Find where the given text appears and provide that cell's center as (x, y) coordinate. 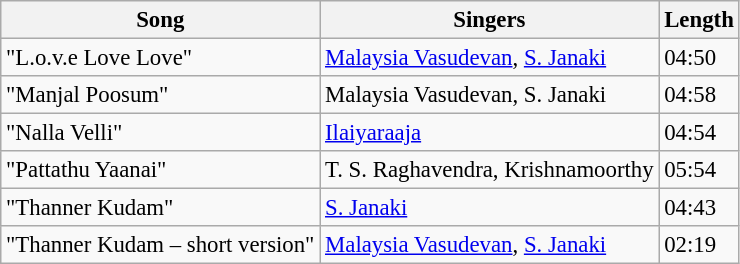
"Nalla Velli" (160, 133)
"Thanner Kudam" (160, 208)
"Manjal Poosum" (160, 95)
04:54 (699, 133)
Song (160, 20)
Ilaiyaraaja (490, 133)
04:58 (699, 95)
Singers (490, 20)
S. Janaki (490, 208)
05:54 (699, 170)
04:43 (699, 208)
"Thanner Kudam – short version" (160, 245)
04:50 (699, 58)
T. S. Raghavendra, Krishnamoorthy (490, 170)
02:19 (699, 245)
"L.o.v.e Love Love" (160, 58)
Length (699, 20)
"Pattathu Yaanai" (160, 170)
